Return (X, Y) of the center of cell containing provided text 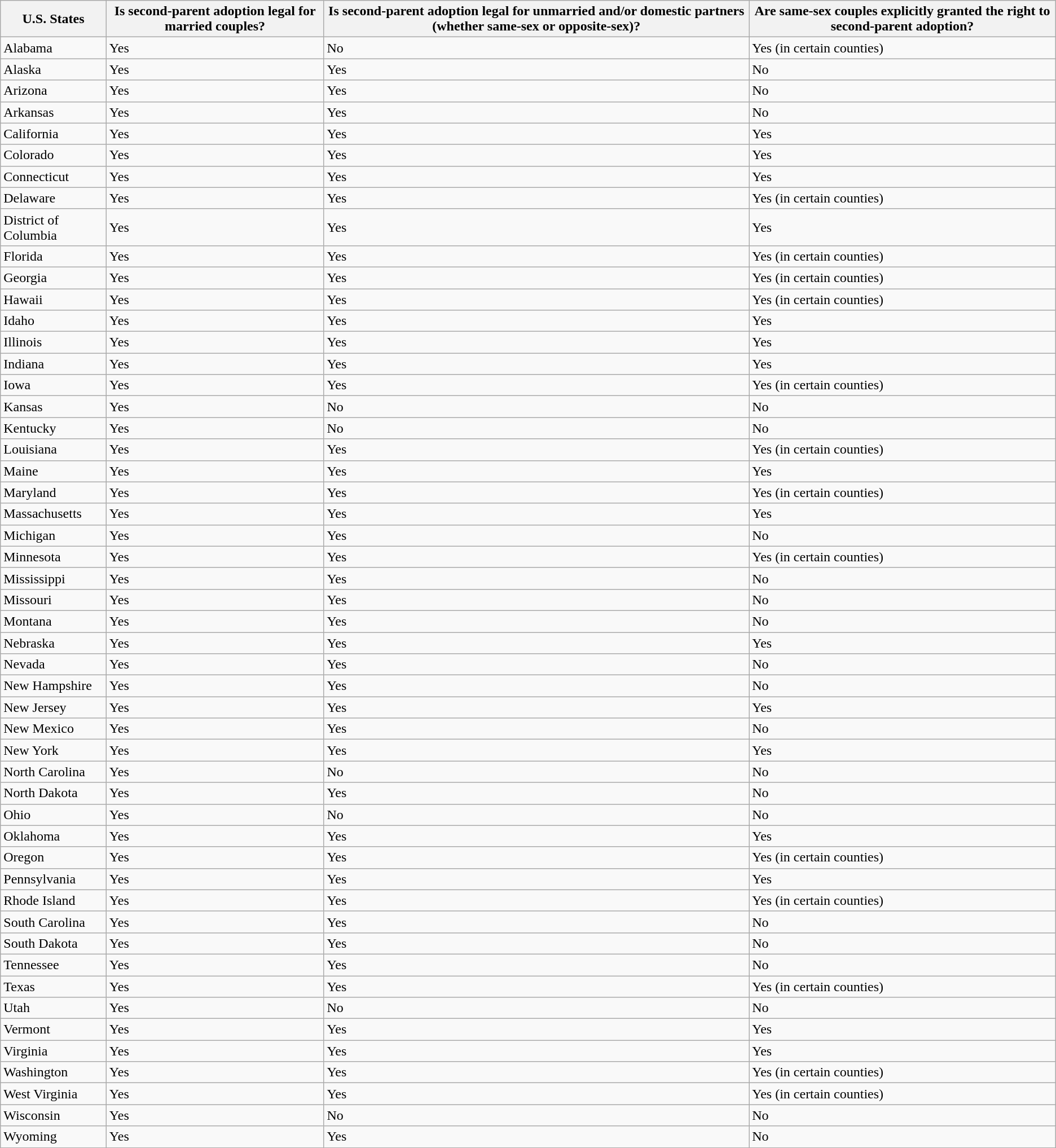
Kansas (54, 407)
New York (54, 750)
New Mexico (54, 729)
Maryland (54, 492)
Kentucky (54, 428)
California (54, 134)
Are same-sex couples explicitly granted the right to second-parent adoption? (903, 19)
Texas (54, 987)
Pennsylvania (54, 879)
West Virginia (54, 1094)
North Dakota (54, 793)
Idaho (54, 321)
Connecticut (54, 177)
Tennessee (54, 965)
Iowa (54, 385)
Is second-parent adoption legal for married couples? (215, 19)
Arkansas (54, 112)
Illinois (54, 342)
Georgia (54, 278)
Oklahoma (54, 836)
Montana (54, 621)
New Jersey (54, 707)
Wyoming (54, 1137)
Vermont (54, 1030)
Michigan (54, 535)
Hawaii (54, 300)
South Dakota (54, 943)
Washington (54, 1072)
South Carolina (54, 922)
Nevada (54, 665)
Virginia (54, 1051)
Arizona (54, 91)
Massachusetts (54, 514)
North Carolina (54, 772)
Wisconsin (54, 1115)
Oregon (54, 857)
Florida (54, 256)
Indiana (54, 364)
Is second-parent adoption legal for unmarried and/or domestic partners (whether same-sex or opposite-sex)? (536, 19)
New Hampshire (54, 686)
Mississippi (54, 578)
District of Columbia (54, 227)
U.S. States (54, 19)
Alabama (54, 48)
Rhode Island (54, 900)
Nebraska (54, 643)
Ohio (54, 815)
Colorado (54, 155)
Minnesota (54, 557)
Louisiana (54, 450)
Delaware (54, 198)
Missouri (54, 600)
Maine (54, 471)
Utah (54, 1008)
Alaska (54, 69)
